Provide the [X, Y] coordinate of the cell's center where the given text is located.  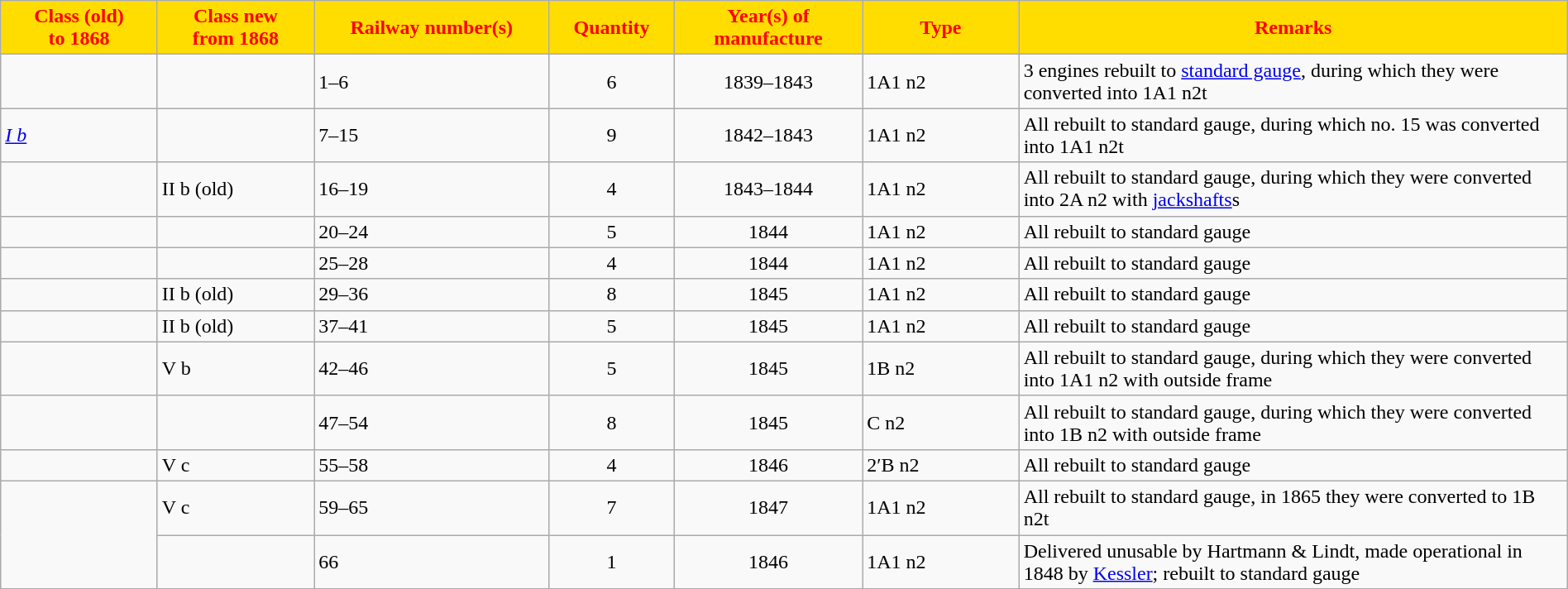
All rebuilt to standard gauge, during which they were converted into 2A n2 with jackshaftss [1293, 189]
25–28 [432, 263]
20–24 [432, 232]
1839–1843 [767, 81]
V b [235, 369]
1847 [767, 508]
6 [612, 81]
1 [612, 561]
7–15 [432, 136]
1843–1844 [767, 189]
All rebuilt to standard gauge, in 1865 they were converted to 1B n2t [1293, 508]
37–41 [432, 326]
Type [941, 28]
1842–1843 [767, 136]
47–54 [432, 422]
Class new from 1868 [235, 28]
55–58 [432, 465]
Railway number(s) [432, 28]
2′B n2 [941, 465]
7 [612, 508]
42–46 [432, 369]
All rebuilt to standard gauge, during which they were converted into 1B n2 with outside frame [1293, 422]
All rebuilt to standard gauge, during which no. 15 was converted into 1A1 n2t [1293, 136]
Class (old) to 1868 [79, 28]
Year(s) of manufacture [767, 28]
Quantity [612, 28]
66 [432, 561]
59–65 [432, 508]
29–36 [432, 294]
Delivered unusable by Hartmann & Lindt, made operational in 1848 by Kessler; rebuilt to standard gauge [1293, 561]
I b [79, 136]
C n2 [941, 422]
16–19 [432, 189]
3 engines rebuilt to standard gauge, during which they were converted into 1A1 n2t [1293, 81]
1B n2 [941, 369]
Remarks [1293, 28]
9 [612, 136]
1–6 [432, 81]
All rebuilt to standard gauge, during which they were converted into 1A1 n2 with outside frame [1293, 369]
